From the cell containing the given text, extract its center point as (x, y) coordinate. 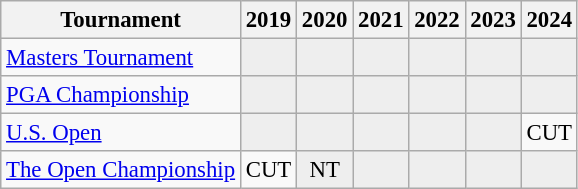
2023 (493, 20)
NT (325, 170)
2024 (549, 20)
U.S. Open (121, 133)
Masters Tournament (121, 58)
The Open Championship (121, 170)
Tournament (121, 20)
2019 (268, 20)
2020 (325, 20)
2021 (381, 20)
PGA Championship (121, 95)
2022 (437, 20)
